Return the [x, y] coordinate for the center point of the cell that contains the specified text.  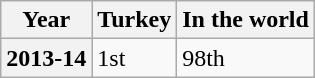
Turkey [134, 20]
1st [134, 58]
Year [46, 20]
98th [246, 58]
2013-14 [46, 58]
In the world [246, 20]
